Return the [X, Y] coordinate for the center point of the cell that contains the specified text.  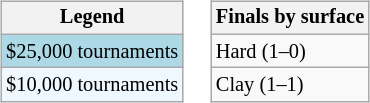
Clay (1–1) [290, 85]
$25,000 tournaments [92, 51]
Finals by surface [290, 18]
$10,000 tournaments [92, 85]
Hard (1–0) [290, 51]
Legend [92, 18]
